Pinpoint the cell where the given text exists, returning its (X, Y) midpoint coordinate. 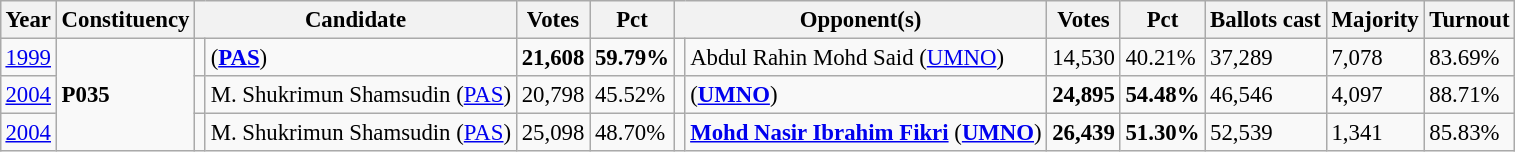
Turnout (1470, 20)
7,078 (1375, 57)
1,341 (1375, 133)
48.70% (632, 133)
Constituency (125, 20)
88.71% (1470, 95)
37,289 (1266, 57)
P035 (125, 94)
Majority (1375, 20)
14,530 (1084, 57)
4,097 (1375, 95)
24,895 (1084, 95)
(PAS) (360, 57)
(UMNO) (866, 95)
54.48% (1162, 95)
52,539 (1266, 133)
51.30% (1162, 133)
85.83% (1470, 133)
1999 (28, 57)
Candidate (356, 20)
21,608 (552, 57)
26,439 (1084, 133)
Opponent(s) (860, 20)
59.79% (632, 57)
20,798 (552, 95)
Mohd Nasir Ibrahim Fikri (UMNO) (866, 133)
45.52% (632, 95)
Year (28, 20)
Abdul Rahin Mohd Said (UMNO) (866, 57)
40.21% (1162, 57)
46,546 (1266, 95)
Ballots cast (1266, 20)
83.69% (1470, 57)
25,098 (552, 133)
